Determine the [x, y] coordinate at the center of the cell enclosing the given text.  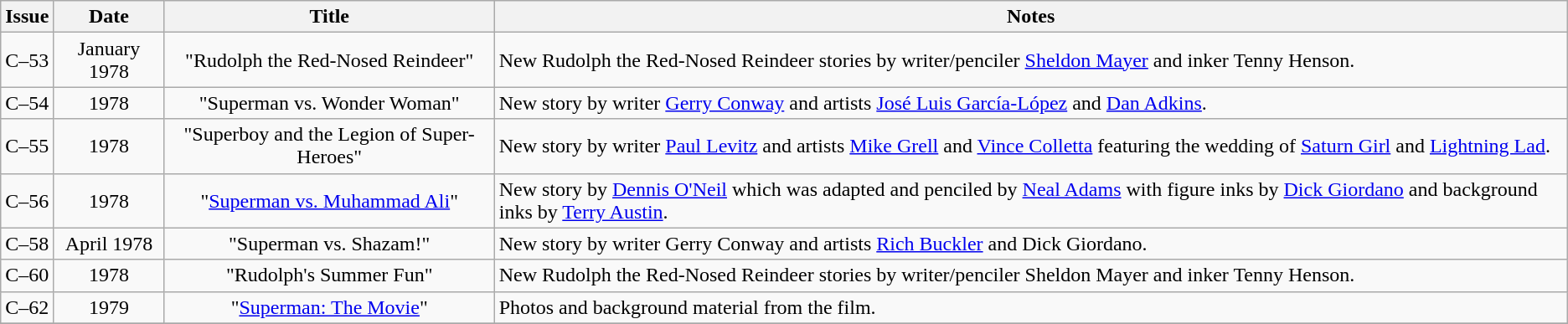
"Superboy and the Legion of Super-Heroes" [329, 146]
New story by writer Gerry Conway and artists José Luis García-López and Dan Adkins. [1030, 103]
New story by Dennis O'Neil which was adapted and penciled by Neal Adams with figure inks by Dick Giordano and background inks by Terry Austin. [1030, 201]
"Superman vs. Muhammad Ali" [329, 201]
Date [109, 17]
"Rudolph the Red-Nosed Reindeer" [329, 60]
C–53 [27, 60]
"Superman vs. Wonder Woman" [329, 103]
January 1978 [109, 60]
New story by writer Paul Levitz and artists Mike Grell and Vince Colletta featuring the wedding of Saturn Girl and Lightning Lad. [1030, 146]
C–54 [27, 103]
1979 [109, 307]
"Superman: The Movie" [329, 307]
Photos and background material from the film. [1030, 307]
"Superman vs. Shazam!" [329, 244]
April 1978 [109, 244]
C–62 [27, 307]
Notes [1030, 17]
"Rudolph's Summer Fun" [329, 275]
C–55 [27, 146]
New story by writer Gerry Conway and artists Rich Buckler and Dick Giordano. [1030, 244]
C–58 [27, 244]
C–60 [27, 275]
C–56 [27, 201]
Issue [27, 17]
Title [329, 17]
